Locate the cell with the specified text and output its [X, Y] center coordinate. 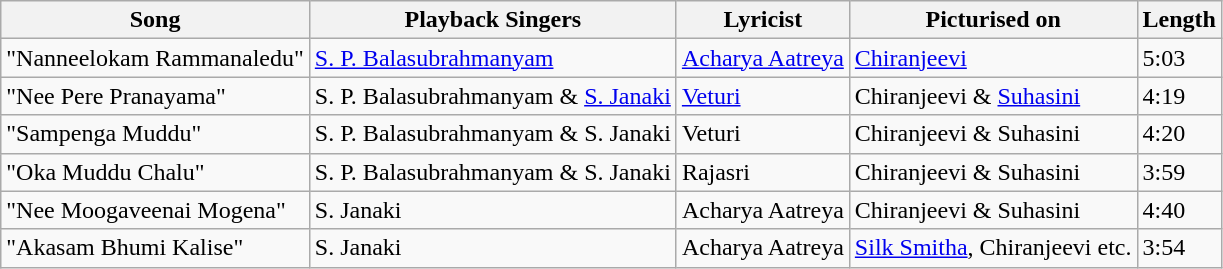
"Nee Pere Pranayama" [156, 96]
4:19 [1179, 96]
4:20 [1179, 134]
"Akasam Bhumi Kalise" [156, 248]
Picturised on [993, 20]
Song [156, 20]
Playback Singers [492, 20]
"Oka Muddu Chalu" [156, 172]
4:40 [1179, 210]
Chiranjeevi [993, 58]
"Nee Moogaveenai Mogena" [156, 210]
5:03 [1179, 58]
3:59 [1179, 172]
Length [1179, 20]
3:54 [1179, 248]
Lyricist [762, 20]
"Sampenga Muddu" [156, 134]
S. P. Balasubrahmanyam [492, 58]
Silk Smitha, Chiranjeevi etc. [993, 248]
"Nanneelokam Rammanaledu" [156, 58]
Rajasri [762, 172]
